Identify which cell holds the provided text, then report its [x, y] central coordinate. 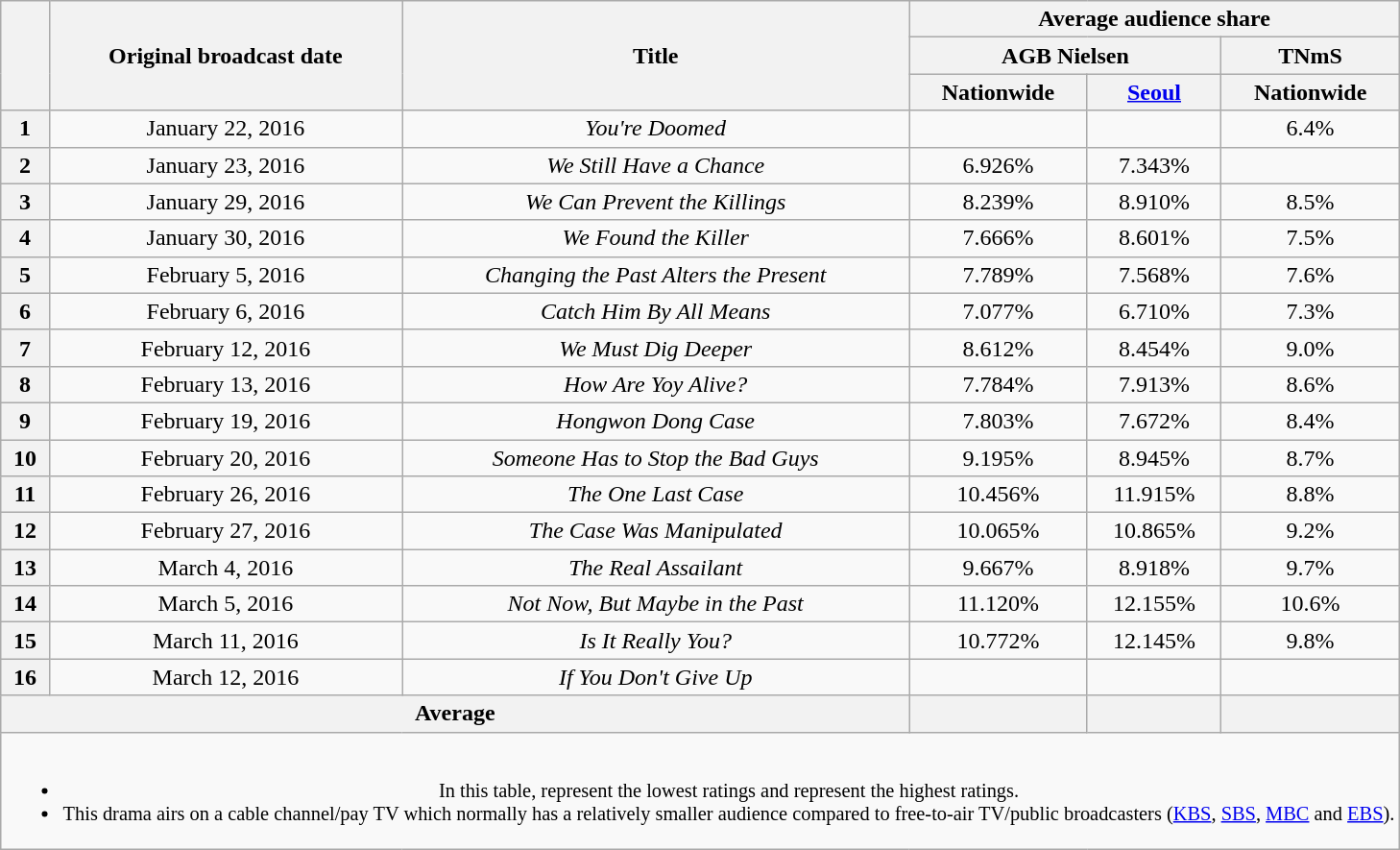
February 13, 2016 [225, 384]
11.120% [999, 604]
1 [25, 129]
We Still Have a Chance [655, 165]
Original broadcast date [225, 56]
6.926% [999, 165]
6.4% [1310, 129]
8.5% [1310, 202]
We Found the Killer [655, 238]
15 [25, 641]
6 [25, 311]
Not Now, But Maybe in the Past [655, 604]
7.803% [999, 421]
7.913% [1154, 384]
9.667% [999, 568]
13 [25, 568]
16 [25, 677]
7.672% [1154, 421]
Changing the Past Alters the Present [655, 275]
11 [25, 495]
8.4% [1310, 421]
TNmS [1310, 56]
6.710% [1154, 311]
12.155% [1154, 604]
8.945% [1154, 458]
8.454% [1154, 348]
7.5% [1310, 238]
12 [25, 531]
9.7% [1310, 568]
Average audience share [1154, 19]
11.915% [1154, 495]
10.6% [1310, 604]
8.8% [1310, 495]
9 [25, 421]
7 [25, 348]
7.3% [1310, 311]
The Case Was Manipulated [655, 531]
2 [25, 165]
February 26, 2016 [225, 495]
January 29, 2016 [225, 202]
7.568% [1154, 275]
9.0% [1310, 348]
March 4, 2016 [225, 568]
8.612% [999, 348]
March 11, 2016 [225, 641]
7.784% [999, 384]
9.8% [1310, 641]
Title [655, 56]
February 12, 2016 [225, 348]
7.789% [999, 275]
February 19, 2016 [225, 421]
10.065% [999, 531]
9.195% [999, 458]
January 23, 2016 [225, 165]
7.666% [999, 238]
8.7% [1310, 458]
9.2% [1310, 531]
The Real Assailant [655, 568]
You're Doomed [655, 129]
February 27, 2016 [225, 531]
Is It Really You? [655, 641]
How Are Yoy Alive? [655, 384]
10 [25, 458]
March 12, 2016 [225, 677]
3 [25, 202]
February 5, 2016 [225, 275]
March 5, 2016 [225, 604]
10.772% [999, 641]
10.456% [999, 495]
Hongwon Dong Case [655, 421]
7.343% [1154, 165]
Catch Him By All Means [655, 311]
8.601% [1154, 238]
Average [455, 714]
14 [25, 604]
Seoul [1154, 92]
February 6, 2016 [225, 311]
8 [25, 384]
12.145% [1154, 641]
The One Last Case [655, 495]
AGB Nielsen [1066, 56]
February 20, 2016 [225, 458]
We Can Prevent the Killings [655, 202]
7.077% [999, 311]
5 [25, 275]
8.918% [1154, 568]
January 22, 2016 [225, 129]
We Must Dig Deeper [655, 348]
January 30, 2016 [225, 238]
8.6% [1310, 384]
Someone Has to Stop the Bad Guys [655, 458]
7.6% [1310, 275]
If You Don't Give Up [655, 677]
10.865% [1154, 531]
8.910% [1154, 202]
4 [25, 238]
8.239% [999, 202]
